Capture the cell that displays the provided text and extract its (x, y) central coordinate. 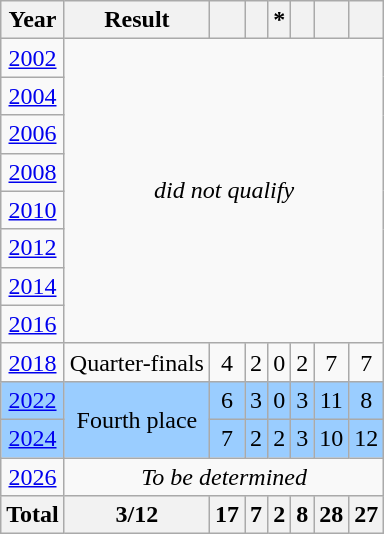
2018 (33, 362)
4 (226, 362)
3/12 (136, 515)
did not qualify (224, 191)
27 (366, 515)
12 (366, 438)
2022 (33, 400)
Total (33, 515)
2012 (33, 248)
11 (332, 400)
* (280, 20)
2016 (33, 324)
2024 (33, 438)
2002 (33, 58)
17 (226, 515)
2014 (33, 286)
2006 (33, 134)
Quarter-finals (136, 362)
6 (226, 400)
To be determined (224, 477)
2010 (33, 210)
Result (136, 20)
2008 (33, 172)
2026 (33, 477)
28 (332, 515)
Fourth place (136, 419)
10 (332, 438)
Year (33, 20)
2004 (33, 96)
